Locate the cell with the specified text and output its (X, Y) center coordinate. 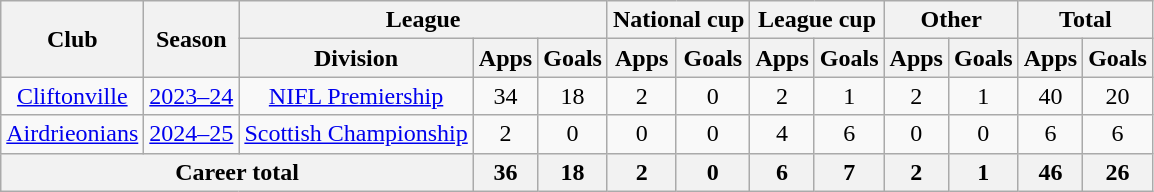
4 (782, 134)
NIFL Premiership (356, 96)
40 (1050, 96)
Other (951, 20)
Cliftonville (72, 96)
Division (356, 58)
Total (1085, 20)
36 (505, 172)
Scottish Championship (356, 134)
League (424, 20)
National cup (678, 20)
2024–25 (192, 134)
46 (1050, 172)
Career total (238, 172)
Club (72, 39)
34 (505, 96)
7 (849, 172)
20 (1118, 96)
League cup (817, 20)
Season (192, 39)
Airdrieonians (72, 134)
2023–24 (192, 96)
26 (1118, 172)
